Locate the cell with the specified text and output its [X, Y] center coordinate. 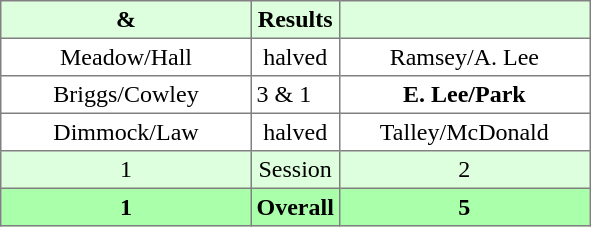
Results [295, 20]
Overall [295, 207]
Session [295, 170]
5 [464, 207]
Ramsey/A. Lee [464, 57]
& [126, 20]
Meadow/Hall [126, 57]
Talley/McDonald [464, 132]
E. Lee/Park [464, 95]
Dimmock/Law [126, 132]
3 & 1 [295, 95]
2 [464, 170]
Briggs/Cowley [126, 95]
